For the text-containing cell, return its midpoint in (x, y) coordinate format. 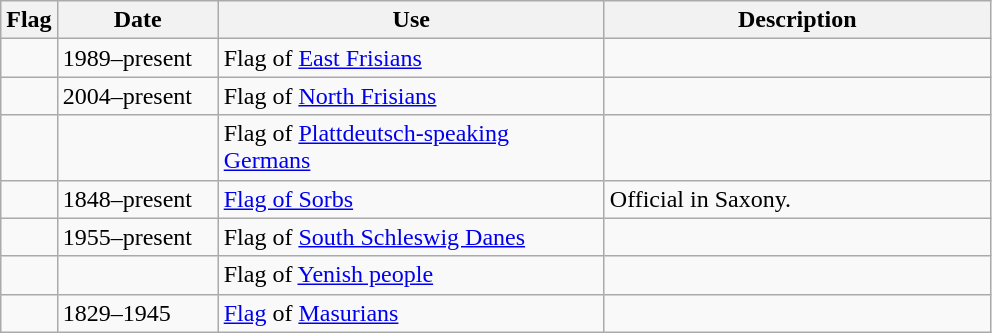
Flag of South Schleswig Danes (411, 237)
Description (797, 20)
Flag of Yenish people (411, 275)
1955–present (138, 237)
1848–present (138, 199)
Date (138, 20)
1989–present (138, 58)
Official in Saxony. (797, 199)
Flag (29, 20)
Flag of North Frisians (411, 96)
2004–present (138, 96)
Flag of Plattdeutsch-speaking Germans (411, 148)
Flag of East Frisians (411, 58)
1829–1945 (138, 313)
Flag of Masurians (411, 313)
Use (411, 20)
Flag of Sorbs (411, 199)
